Detect which cell encompasses the target text, then output its [X, Y] center coordinate. 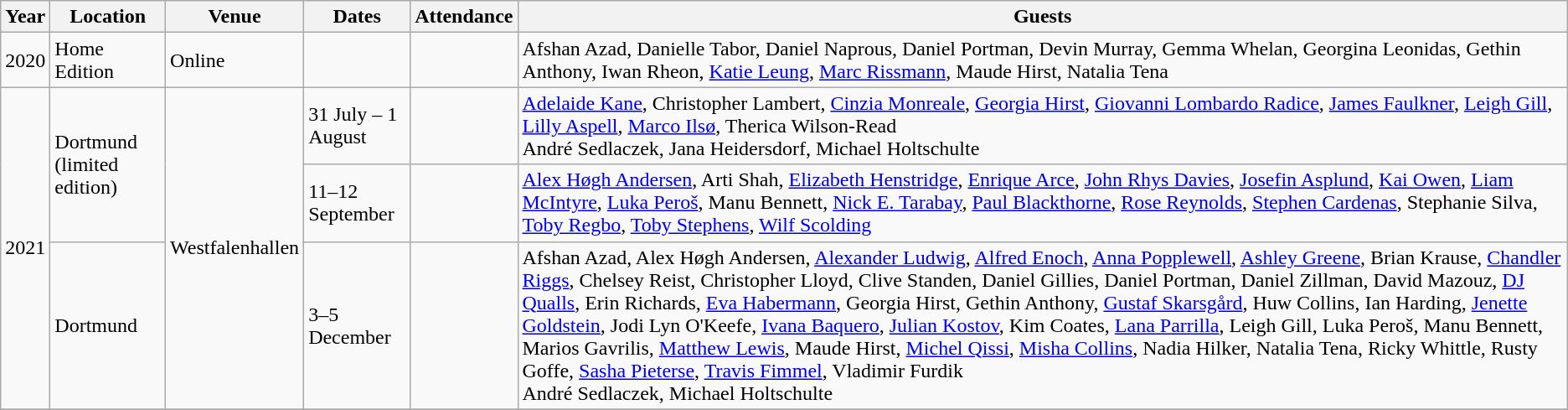
Dortmund [108, 325]
Location [108, 17]
Guests [1042, 17]
Home Edition [108, 60]
Dortmund (limited edition) [108, 164]
31 July – 1 August [357, 126]
3–5 December [357, 325]
2021 [25, 248]
11–12 September [357, 203]
Attendance [464, 17]
Dates [357, 17]
Westfalenhallen [235, 248]
Year [25, 17]
Online [235, 60]
Venue [235, 17]
2020 [25, 60]
